Extract the (X, Y) coordinate from the center of the cell holding the provided text.  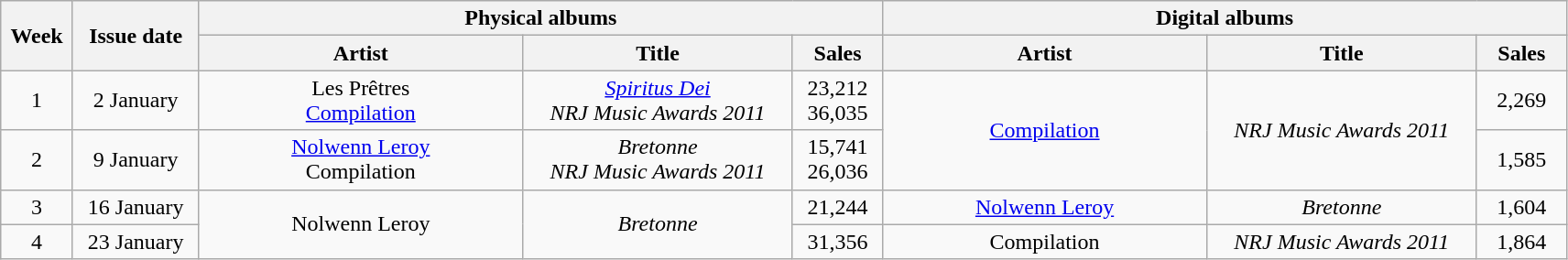
Issue date (136, 36)
2,269 (1521, 101)
23,21236,035 (837, 101)
9 January (136, 159)
31,356 (837, 242)
4 (37, 242)
BretonneNRJ Music Awards 2011 (658, 159)
15,74126,036 (837, 159)
2 January (136, 101)
1 (37, 101)
21,244 (837, 207)
1,604 (1521, 207)
1,864 (1521, 242)
Les PrêtresCompilation (361, 101)
23 January (136, 242)
3 (37, 207)
16 January (136, 207)
Nolwenn LeroyCompilation (361, 159)
Spiritus DeiNRJ Music Awards 2011 (658, 101)
Week (37, 36)
1,585 (1521, 159)
Physical albums (540, 18)
2 (37, 159)
Digital albums (1225, 18)
